Return the [x, y] coordinate for the center point of the cell that contains the specified text.  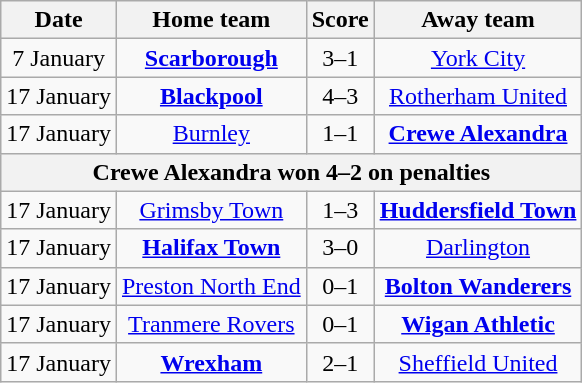
7 January [59, 58]
Preston North End [211, 286]
Home team [211, 20]
3–1 [340, 58]
Sheffield United [478, 362]
Blackpool [211, 96]
Bolton Wanderers [478, 286]
1–1 [340, 134]
Date [59, 20]
Rotherham United [478, 96]
Burnley [211, 134]
3–0 [340, 248]
Wrexham [211, 362]
Scarborough [211, 58]
Crewe Alexandra [478, 134]
Tranmere Rovers [211, 324]
Away team [478, 20]
2–1 [340, 362]
Darlington [478, 248]
Huddersfield Town [478, 210]
Score [340, 20]
1–3 [340, 210]
York City [478, 58]
4–3 [340, 96]
Halifax Town [211, 248]
Wigan Athletic [478, 324]
Crewe Alexandra won 4–2 on penalties [292, 172]
Grimsby Town [211, 210]
